Determine the (x, y) coordinate at the center of the cell enclosing the given text.  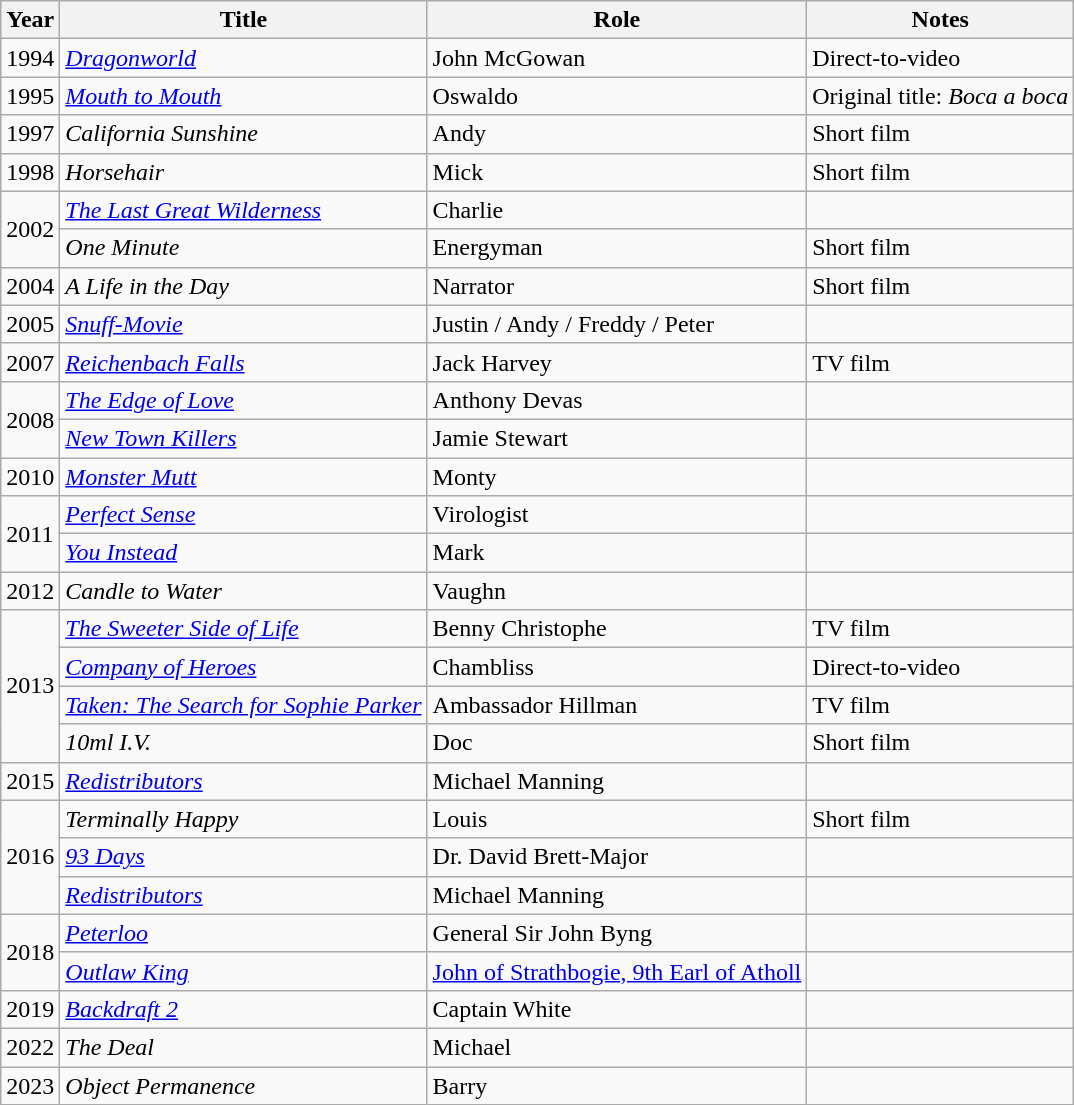
One Minute (244, 248)
Outlaw King (244, 971)
2011 (30, 534)
The Deal (244, 1047)
2002 (30, 229)
John of Strathbogie, 9th Earl of Atholl (617, 971)
2022 (30, 1047)
2005 (30, 324)
New Town Killers (244, 438)
Horsehair (244, 172)
Jamie Stewart (617, 438)
A Life in the Day (244, 286)
2007 (30, 362)
Jack Harvey (617, 362)
Notes (940, 20)
Monty (617, 477)
Company of Heroes (244, 667)
Michael (617, 1047)
2018 (30, 952)
Role (617, 20)
Virologist (617, 515)
Andy (617, 134)
2012 (30, 591)
Vaughn (617, 591)
Dr. David Brett-Major (617, 857)
2013 (30, 686)
Candle to Water (244, 591)
Snuff-Movie (244, 324)
2015 (30, 781)
Doc (617, 743)
Original title: Boca a boca (940, 96)
Anthony Devas (617, 400)
2010 (30, 477)
Captain White (617, 1009)
Narrator (617, 286)
Backdraft 2 (244, 1009)
The Sweeter Side of Life (244, 629)
Benny Christophe (617, 629)
John McGowan (617, 58)
Dragonworld (244, 58)
Object Permanence (244, 1085)
1998 (30, 172)
Perfect Sense (244, 515)
Energyman (617, 248)
Louis (617, 819)
2016 (30, 857)
Chambliss (617, 667)
Terminally Happy (244, 819)
California Sunshine (244, 134)
2008 (30, 419)
Monster Mutt (244, 477)
Mark (617, 553)
93 Days (244, 857)
2019 (30, 1009)
You Instead (244, 553)
2023 (30, 1085)
Justin / Andy / Freddy / Peter (617, 324)
General Sir John Byng (617, 933)
1994 (30, 58)
Oswaldo (617, 96)
Title (244, 20)
Mouth to Mouth (244, 96)
Reichenbach Falls (244, 362)
2004 (30, 286)
Barry (617, 1085)
Taken: The Search for Sophie Parker (244, 705)
1995 (30, 96)
Ambassador Hillman (617, 705)
10ml I.V. (244, 743)
The Edge of Love (244, 400)
The Last Great Wilderness (244, 210)
Year (30, 20)
1997 (30, 134)
Mick (617, 172)
Peterloo (244, 933)
Charlie (617, 210)
